Pinpoint the cell where the given text exists, returning its [X, Y] midpoint coordinate. 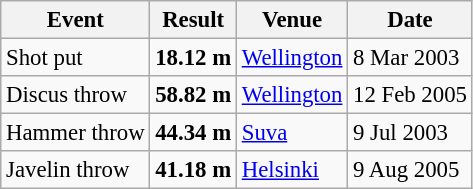
8 Mar 2003 [410, 58]
Javelin throw [76, 170]
Date [410, 20]
Discus throw [76, 95]
Event [76, 20]
Suva [292, 133]
Result [194, 20]
Hammer throw [76, 133]
Shot put [76, 58]
Helsinki [292, 170]
Venue [292, 20]
9 Jul 2003 [410, 133]
9 Aug 2005 [410, 170]
44.34 m [194, 133]
41.18 m [194, 170]
12 Feb 2005 [410, 95]
18.12 m [194, 58]
58.82 m [194, 95]
